Return [X, Y] of the center of cell containing provided text 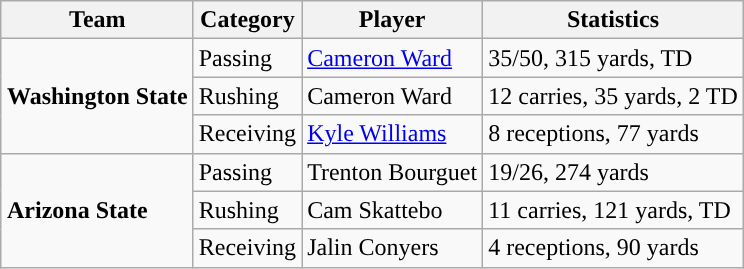
8 receptions, 77 yards [614, 134]
12 carries, 35 yards, 2 TD [614, 96]
Arizona State [97, 210]
Team [97, 20]
Player [392, 20]
Jalin Conyers [392, 248]
11 carries, 121 yards, TD [614, 210]
Kyle Williams [392, 134]
19/26, 274 yards [614, 172]
Statistics [614, 20]
Category [247, 20]
Trenton Bourguet [392, 172]
35/50, 315 yards, TD [614, 58]
Washington State [97, 96]
4 receptions, 90 yards [614, 248]
Cam Skattebo [392, 210]
